Determine the (X, Y) coordinate at the center of the cell enclosing the given text.  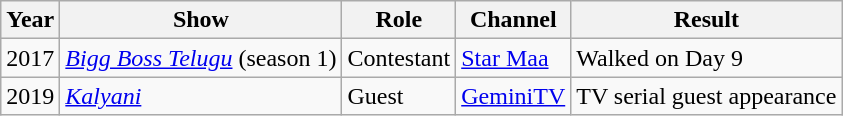
Channel (514, 20)
GeminiTV (514, 96)
Contestant (399, 58)
Result (706, 20)
TV serial guest appearance (706, 96)
Year (30, 20)
Walked on Day 9 (706, 58)
Role (399, 20)
Guest (399, 96)
Bigg Boss Telugu (season 1) (201, 58)
2019 (30, 96)
2017 (30, 58)
Kalyani (201, 96)
Show (201, 20)
Star Maa (514, 58)
